For the text-containing cell, return its midpoint in [x, y] coordinate format. 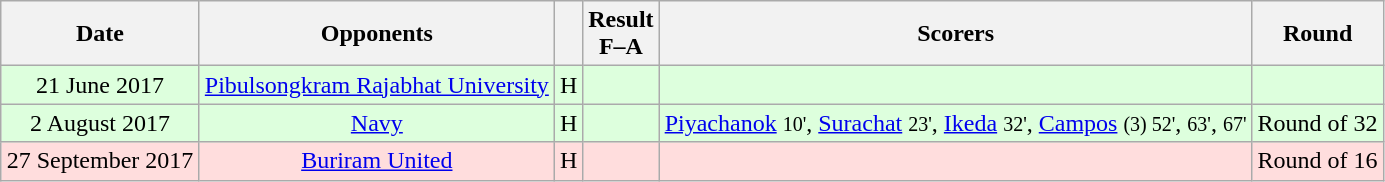
Round of 32 [1318, 123]
27 September 2017 [100, 161]
2 August 2017 [100, 123]
Opponents [376, 34]
ResultF–A [621, 34]
Navy [376, 123]
Round [1318, 34]
Piyachanok 10', Surachat 23', Ikeda 32', Campos (3) 52', 63', 67' [956, 123]
Pibulsongkram Rajabhat University [376, 85]
Scorers [956, 34]
Round of 16 [1318, 161]
Buriram United [376, 161]
21 June 2017 [100, 85]
Date [100, 34]
